Pinpoint the cell where the given text exists, returning its (x, y) midpoint coordinate. 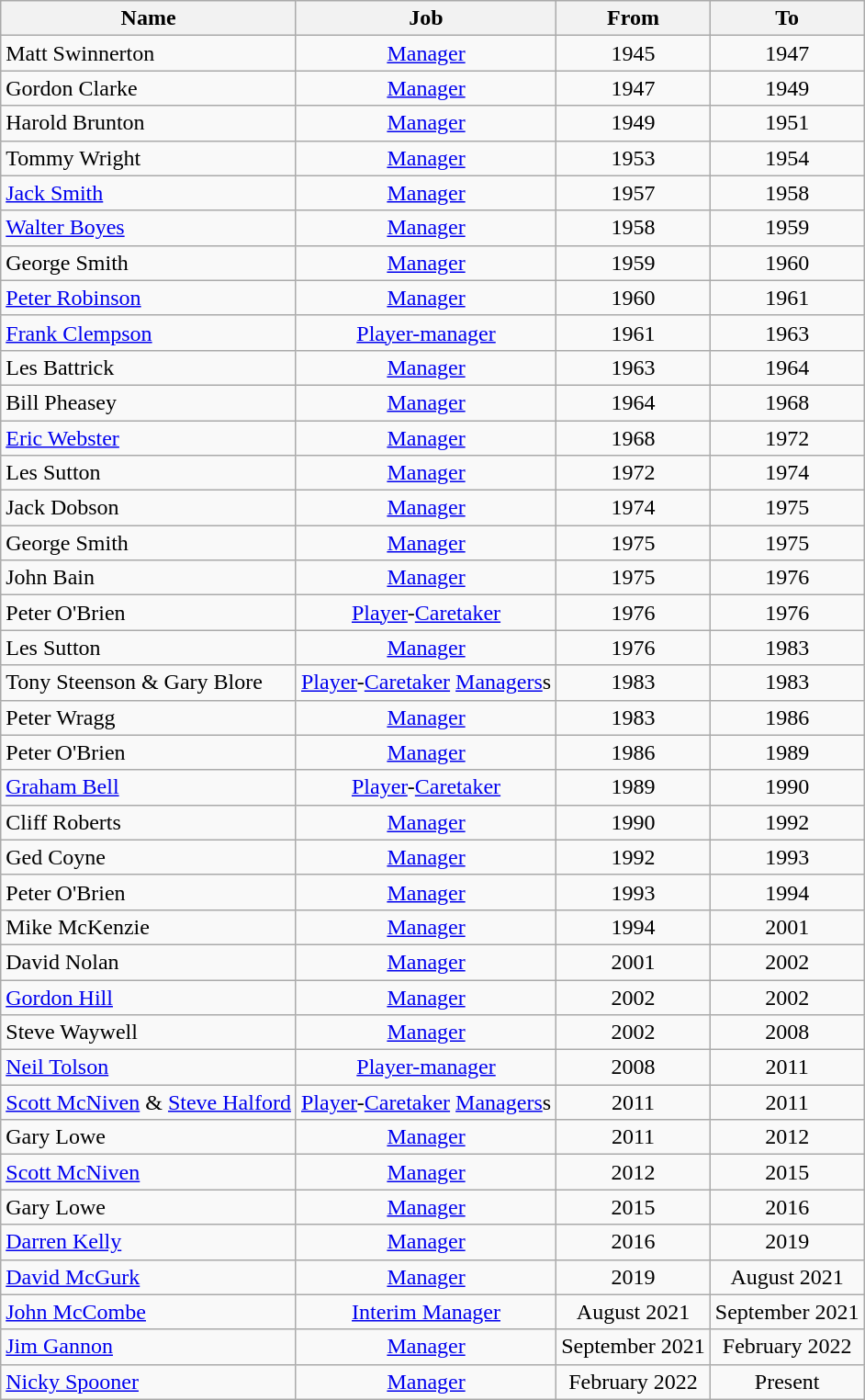
Gordon Clarke (149, 88)
Nicky Spooner (149, 1382)
1945 (634, 53)
Job (426, 18)
Cliff Roberts (149, 822)
Jack Smith (149, 193)
Peter Robinson (149, 298)
1951 (787, 123)
Matt Swinnerton (149, 53)
Harold Brunton (149, 123)
Mike McKenzie (149, 927)
Scott McNiven & Steve Halford (149, 1102)
Gordon Hill (149, 997)
1953 (634, 158)
Darren Kelly (149, 1242)
Name (149, 18)
Jack Dobson (149, 508)
Present (787, 1382)
David Nolan (149, 962)
Tony Steenson & Gary Blore (149, 683)
1954 (787, 158)
Eric Webster (149, 438)
Tommy Wright (149, 158)
Bill Pheasey (149, 402)
Les Battrick (149, 367)
Walter Boyes (149, 228)
Neil Tolson (149, 1067)
Scott McNiven (149, 1172)
John McCombe (149, 1312)
Jim Gannon (149, 1347)
To (787, 18)
Interim Manager (426, 1312)
From (634, 18)
John Bain (149, 578)
Peter Wragg (149, 717)
David McGurk (149, 1277)
Frank Clempson (149, 333)
Graham Bell (149, 787)
Ged Coyne (149, 857)
1957 (634, 193)
Steve Waywell (149, 1033)
